Provide the (x, y) coordinate of the cell's center where the given text is located.  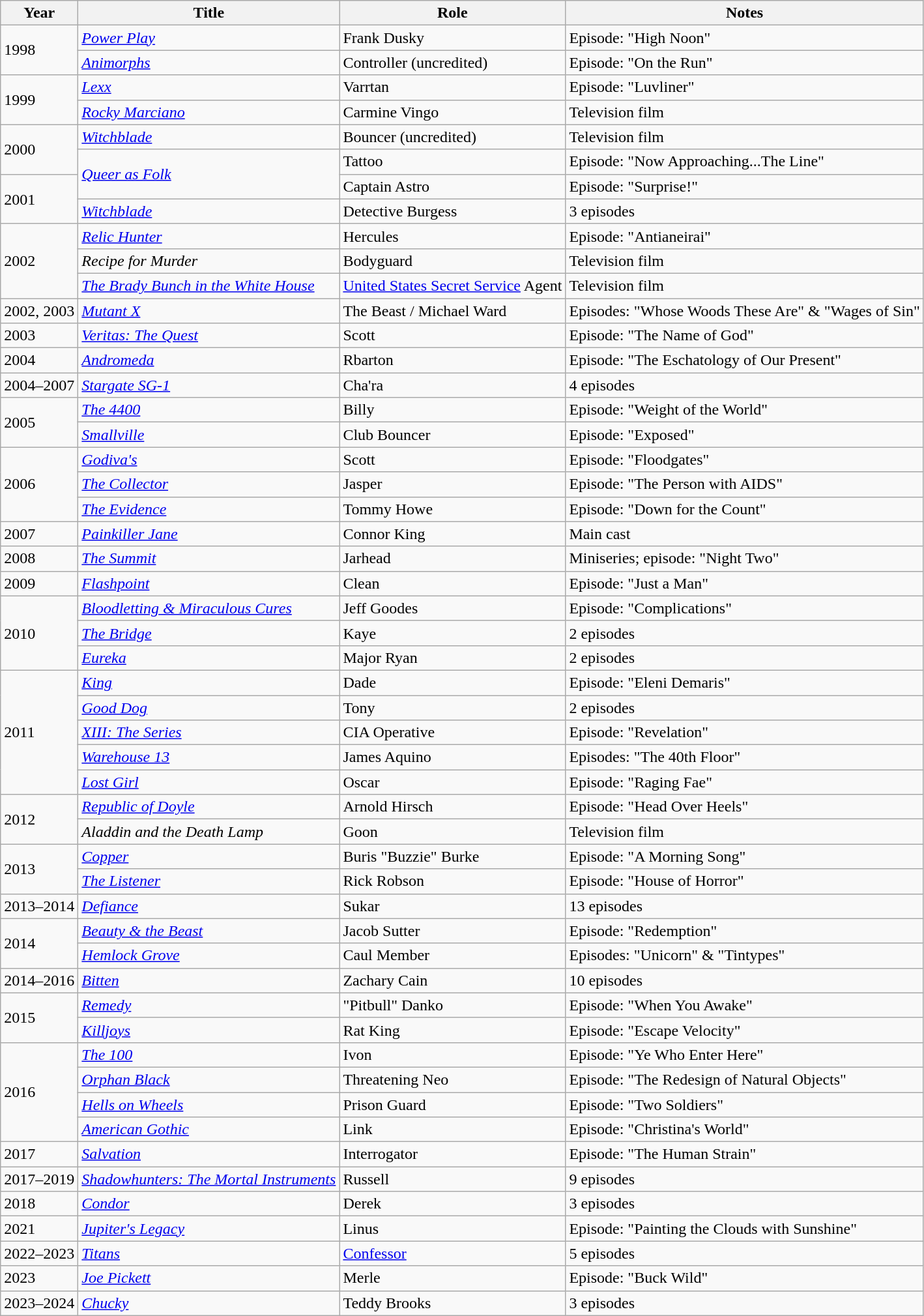
2021 (39, 1229)
Billy (452, 410)
Dade (452, 682)
The Summit (209, 559)
Kaye (452, 633)
5 episodes (744, 1253)
2015 (39, 1017)
Episode: "The Eschatology of Our Present" (744, 360)
Episode: "High Noon" (744, 38)
Power Play (209, 38)
Episode: "The Name of God" (744, 336)
Recipe for Murder (209, 261)
Tony (452, 707)
Link (452, 1130)
Detective Burgess (452, 211)
CIA Operative (452, 733)
Arnold Hirsch (452, 807)
Episode: "Redemption" (744, 931)
Jacob Sutter (452, 931)
Hemlock Grove (209, 956)
2007 (39, 534)
Episode: "Floodgates" (744, 460)
Rbarton (452, 360)
"Pitbull" Danko (452, 1005)
Episode: "Head Over Heels" (744, 807)
The Evidence (209, 509)
Episode: "Escape Velocity" (744, 1030)
Teddy Brooks (452, 1303)
Controller (uncredited) (452, 63)
Chucky (209, 1303)
Stargate SG-1 (209, 385)
Good Dog (209, 707)
Episode: "Luvliner" (744, 87)
Queer as Folk (209, 174)
Episode: "Down for the Count" (744, 509)
2004 (39, 360)
Hercules (452, 236)
Episode: "The Human Strain" (744, 1154)
Main cast (744, 534)
2009 (39, 583)
Bouncer (uncredited) (452, 137)
Caul Member (452, 956)
Andromeda (209, 360)
4 episodes (744, 385)
Episode: "House of Horror" (744, 881)
Episode: "On the Run" (744, 63)
Episodes: "The 40th Floor" (744, 757)
Oscar (452, 782)
2005 (39, 422)
2014 (39, 943)
Tommy Howe (452, 509)
Russell (452, 1179)
Eureka (209, 658)
The Brady Bunch in the White House (209, 285)
Remedy (209, 1005)
Episode: "Painting the Clouds with Sunshine" (744, 1229)
Episode: "Complications" (744, 608)
Rocky Marciano (209, 112)
Merle (452, 1278)
Episode: "Exposed" (744, 435)
Captain Astro (452, 186)
2017–2019 (39, 1179)
Animorphs (209, 63)
Buris "Buzzie" Burke (452, 856)
Role (452, 13)
Bitten (209, 980)
Republic of Doyle (209, 807)
Varrtan (452, 87)
Episode: "Now Approaching...The Line" (744, 162)
Jasper (452, 484)
2012 (39, 819)
Frank Dusky (452, 38)
2011 (39, 732)
Hells on Wheels (209, 1105)
United States Secret Service Agent (452, 285)
Episode: "When You Awake" (744, 1005)
Episode: "Weight of the World" (744, 410)
Defiance (209, 906)
Salvation (209, 1154)
Episodes: "Unicorn" & "Tintypes" (744, 956)
Jarhead (452, 559)
2016 (39, 1092)
Cha'ra (452, 385)
The Bridge (209, 633)
American Gothic (209, 1130)
2003 (39, 336)
Clean (452, 583)
10 episodes (744, 980)
Titans (209, 1253)
Orphan Black (209, 1079)
Episode: "Eleni Demaris" (744, 682)
2014–2016 (39, 980)
Club Bouncer (452, 435)
2013–2014 (39, 906)
Smallville (209, 435)
Painkiller Jane (209, 534)
Ivon (452, 1055)
Lexx (209, 87)
2002, 2003 (39, 311)
Episode: "Raging Fae" (744, 782)
Warehouse 13 (209, 757)
2023–2024 (39, 1303)
Episode: "Ye Who Enter Here" (744, 1055)
2006 (39, 484)
Goon (452, 832)
Aladdin and the Death Lamp (209, 832)
XIII: The Series (209, 733)
2004–2007 (39, 385)
Episode: "Christina's World" (744, 1130)
Godiva's (209, 460)
Title (209, 13)
Zachary Cain (452, 980)
Joe Pickett (209, 1278)
2022–2023 (39, 1253)
Condor (209, 1204)
The Collector (209, 484)
2017 (39, 1154)
9 episodes (744, 1179)
Shadowhunters: The Mortal Instruments (209, 1179)
Episode: "The Redesign of Natural Objects" (744, 1079)
Connor King (452, 534)
Episode: "Two Soldiers" (744, 1105)
2018 (39, 1204)
2008 (39, 559)
The 4400 (209, 410)
2010 (39, 633)
Beauty & the Beast (209, 931)
Episodes: "Whose Woods These Are" & "Wages of Sin" (744, 311)
2013 (39, 869)
Killjoys (209, 1030)
The Listener (209, 881)
2001 (39, 199)
2000 (39, 149)
James Aquino (452, 757)
Carmine Vingo (452, 112)
Copper (209, 856)
The 100 (209, 1055)
Relic Hunter (209, 236)
Major Ryan (452, 658)
Episode: "Just a Man" (744, 583)
The Beast / Michael Ward (452, 311)
Confessor (452, 1253)
Lost Girl (209, 782)
1998 (39, 50)
2023 (39, 1278)
Threatening Neo (452, 1079)
Episode: "Buck Wild" (744, 1278)
Linus (452, 1229)
Bodyguard (452, 261)
Episode: "The Person with AIDS" (744, 484)
Episode: "Antianeirai" (744, 236)
Flashpoint (209, 583)
Mutant X (209, 311)
2002 (39, 261)
Derek (452, 1204)
Veritas: The Quest (209, 336)
Interrogator (452, 1154)
Episode: "Revelation" (744, 733)
Rat King (452, 1030)
King (209, 682)
Tattoo (452, 162)
Bloodletting & Miraculous Cures (209, 608)
Jeff Goodes (452, 608)
Notes (744, 13)
13 episodes (744, 906)
Episode: "Surprise!" (744, 186)
1999 (39, 100)
Sukar (452, 906)
Rick Robson (452, 881)
Year (39, 13)
Miniseries; episode: "Night Two" (744, 559)
Prison Guard (452, 1105)
Jupiter's Legacy (209, 1229)
Episode: "A Morning Song" (744, 856)
